Pinpoint the cell where the given text exists, returning its (X, Y) midpoint coordinate. 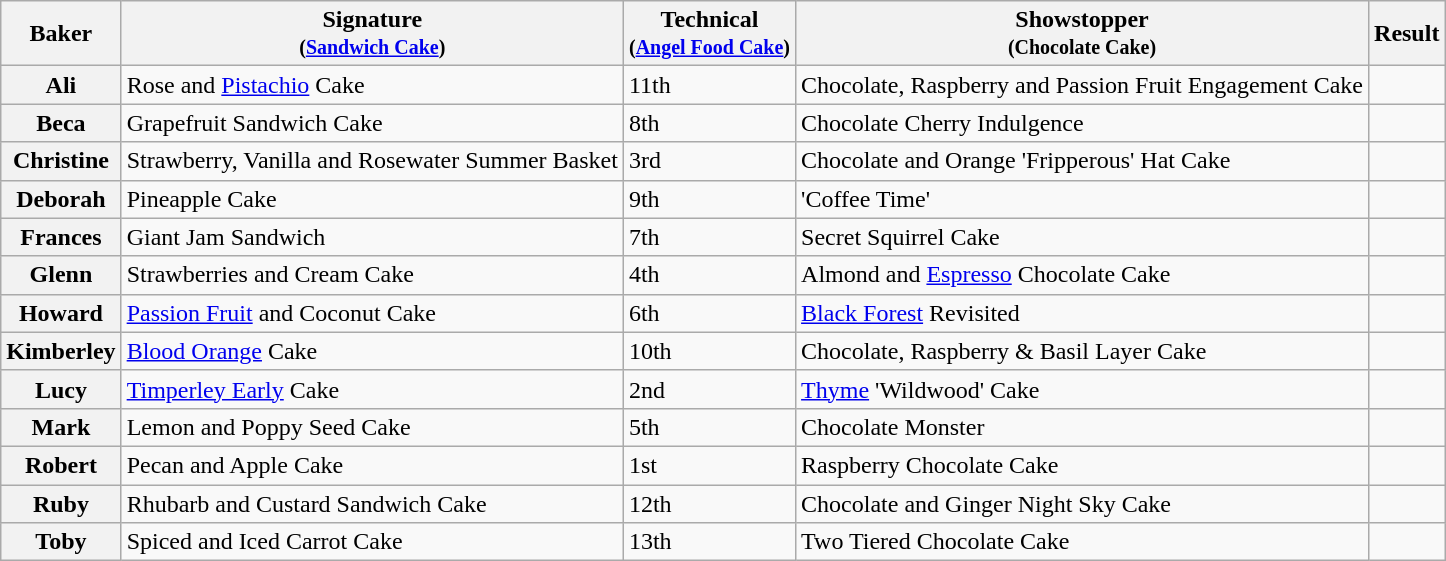
5th (709, 427)
Passion Fruit and Coconut Cake (372, 313)
Ruby (61, 503)
Chocolate Monster (1082, 427)
Toby (61, 542)
Lemon and Poppy Seed Cake (372, 427)
Chocolate and Orange 'Fripperous' Hat Cake (1082, 161)
Spiced and Iced Carrot Cake (372, 542)
Giant Jam Sandwich (372, 237)
Technical(Angel Food Cake) (709, 34)
Thyme 'Wildwood' Cake (1082, 389)
13th (709, 542)
Two Tiered Chocolate Cake (1082, 542)
9th (709, 199)
10th (709, 351)
Rhubarb and Custard Sandwich Cake (372, 503)
Secret Squirrel Cake (1082, 237)
Result (1407, 34)
Beca (61, 123)
Christine (61, 161)
Frances (61, 237)
Deborah (61, 199)
Almond and Espresso Chocolate Cake (1082, 275)
Showstopper(Chocolate Cake) (1082, 34)
Howard (61, 313)
Strawberry, Vanilla and Rosewater Summer Basket (372, 161)
Chocolate, Raspberry & Basil Layer Cake (1082, 351)
Timperley Early Cake (372, 389)
Raspberry Chocolate Cake (1082, 465)
Glenn (61, 275)
Chocolate and Ginger Night Sky Cake (1082, 503)
3rd (709, 161)
Blood Orange Cake (372, 351)
Lucy (61, 389)
Baker (61, 34)
4th (709, 275)
Pecan and Apple Cake (372, 465)
2nd (709, 389)
'Coffee Time' (1082, 199)
Kimberley (61, 351)
Grapefruit Sandwich Cake (372, 123)
Mark (61, 427)
11th (709, 85)
Strawberries and Cream Cake (372, 275)
Robert (61, 465)
Signature(Sandwich Cake) (372, 34)
Chocolate, Raspberry and Passion Fruit Engagement Cake (1082, 85)
Pineapple Cake (372, 199)
Chocolate Cherry Indulgence (1082, 123)
12th (709, 503)
6th (709, 313)
1st (709, 465)
Ali (61, 85)
7th (709, 237)
8th (709, 123)
Black Forest Revisited (1082, 313)
Rose and Pistachio Cake (372, 85)
